Provide the (X, Y) coordinate of the cell's center where the given text is located.  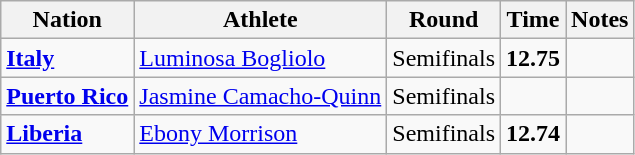
Jasmine Camacho-Quinn (260, 96)
Liberia (68, 134)
Luminosa Bogliolo (260, 58)
Italy (68, 58)
12.75 (534, 58)
12.74 (534, 134)
Nation (68, 20)
Round (444, 20)
Ebony Morrison (260, 134)
Notes (600, 20)
Time (534, 20)
Athlete (260, 20)
Puerto Rico (68, 96)
